From the cell containing the given text, extract its center point as [x, y] coordinate. 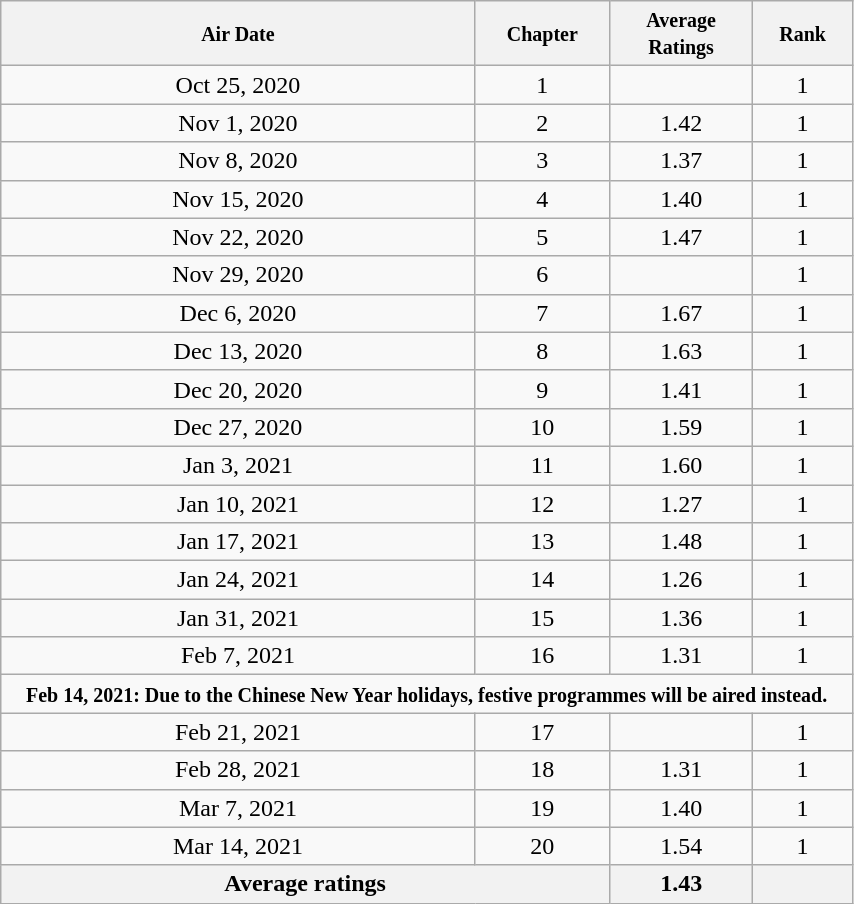
Feb 28, 2021 [238, 770]
19 [542, 808]
1.36 [680, 618]
10 [542, 427]
Dec 13, 2020 [238, 351]
Nov 1, 2020 [238, 123]
1.47 [680, 237]
11 [542, 465]
1.59 [680, 427]
Nov 15, 2020 [238, 199]
Air Date [238, 34]
Feb 21, 2021 [238, 732]
Dec 6, 2020 [238, 313]
7 [542, 313]
12 [542, 503]
Jan 17, 2021 [238, 542]
Chapter [542, 34]
Oct 25, 2020 [238, 85]
Rank [803, 34]
8 [542, 351]
1.63 [680, 351]
1.41 [680, 389]
Jan 3, 2021 [238, 465]
18 [542, 770]
3 [542, 161]
5 [542, 237]
Mar 14, 2021 [238, 846]
6 [542, 275]
Average Ratings [680, 34]
Feb 7, 2021 [238, 656]
Jan 24, 2021 [238, 580]
Dec 20, 2020 [238, 389]
1.37 [680, 161]
9 [542, 389]
1.27 [680, 503]
1.48 [680, 542]
15 [542, 618]
16 [542, 656]
2 [542, 123]
14 [542, 580]
1.26 [680, 580]
1.60 [680, 465]
1.43 [680, 884]
Nov 8, 2020 [238, 161]
17 [542, 732]
Mar 7, 2021 [238, 808]
Dec 27, 2020 [238, 427]
1.67 [680, 313]
20 [542, 846]
Average ratings [306, 884]
1.42 [680, 123]
Feb 14, 2021: Due to the Chinese New Year holidays, festive programmes will be aired instead. [427, 694]
Jan 10, 2021 [238, 503]
Nov 29, 2020 [238, 275]
13 [542, 542]
4 [542, 199]
Nov 22, 2020 [238, 237]
1.54 [680, 846]
Jan 31, 2021 [238, 618]
